Return the (X, Y) coordinate for the center point of the cell that contains the specified text.  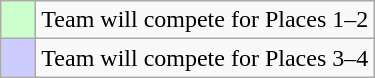
Team will compete for Places 3–4 (205, 58)
Team will compete for Places 1–2 (205, 20)
